Output the (x, y) coordinate of the center of the cell containing the given text.  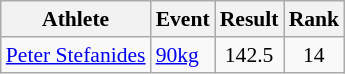
142.5 (250, 55)
Rank (314, 19)
Peter Stefanides (76, 55)
Athlete (76, 19)
Event (183, 19)
14 (314, 55)
90kg (183, 55)
Result (250, 19)
